Return the (X, Y) coordinate for the center point of the cell that contains the specified text.  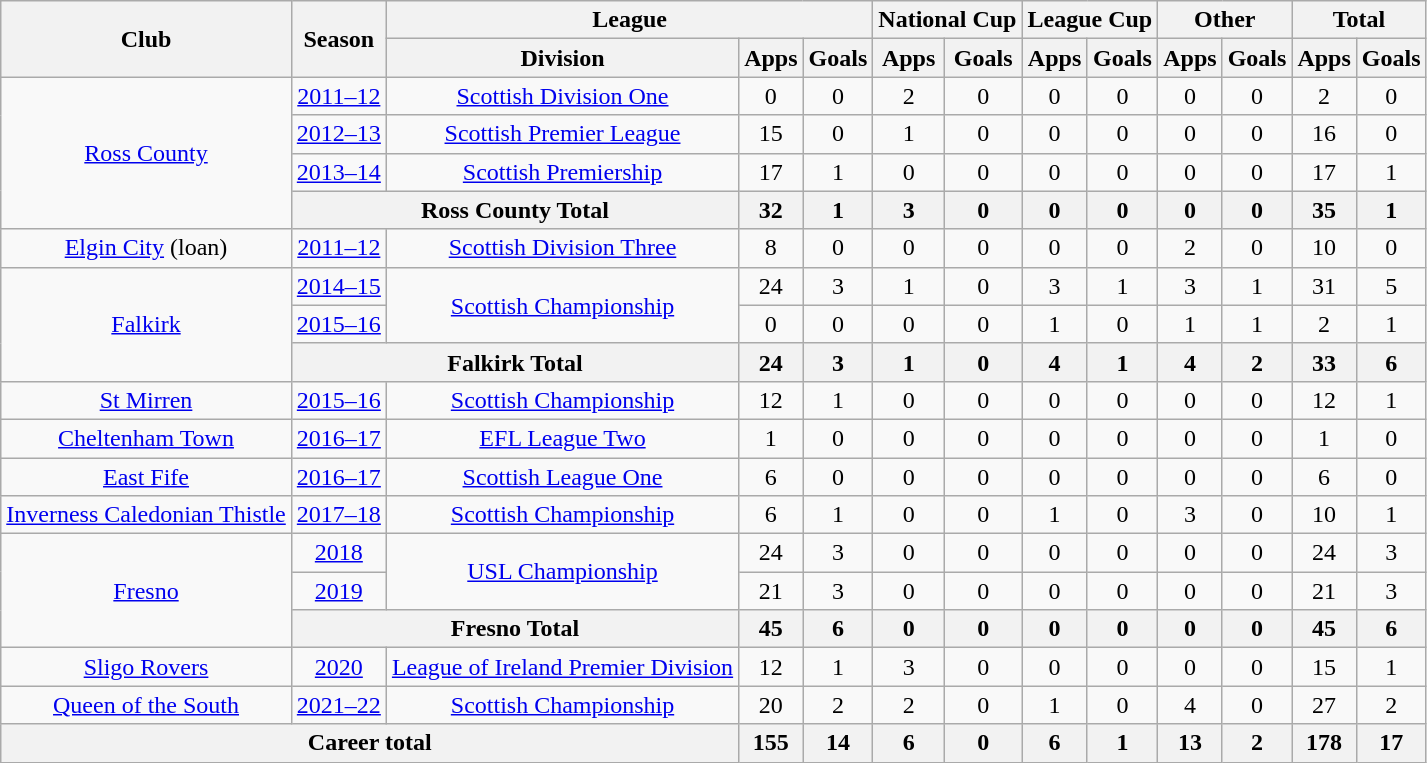
East Fife (146, 477)
USL Championship (562, 572)
5 (1391, 286)
2020 (338, 667)
Scottish Premiership (562, 172)
2013–14 (338, 172)
2014–15 (338, 286)
Scottish League One (562, 477)
31 (1324, 286)
Career total (370, 743)
33 (1324, 362)
Fresno (146, 591)
20 (771, 705)
14 (838, 743)
Division (562, 58)
35 (1324, 210)
League Cup (1090, 20)
EFL League Two (562, 438)
Queen of the South (146, 705)
8 (771, 248)
Ross County Total (514, 210)
National Cup (948, 20)
Falkirk Total (514, 362)
13 (1190, 743)
Ross County (146, 153)
Falkirk (146, 324)
32 (771, 210)
St Mirren (146, 400)
2021–22 (338, 705)
2017–18 (338, 515)
Sligo Rovers (146, 667)
Inverness Caledonian Thistle (146, 515)
Scottish Premier League (562, 134)
League (629, 20)
Scottish Division Three (562, 248)
Fresno Total (514, 629)
Total (1359, 20)
16 (1324, 134)
League of Ireland Premier Division (562, 667)
155 (771, 743)
2018 (338, 553)
Club (146, 39)
Other (1225, 20)
Season (338, 39)
Scottish Division One (562, 96)
Elgin City (loan) (146, 248)
27 (1324, 705)
Cheltenham Town (146, 438)
2012–13 (338, 134)
2019 (338, 591)
178 (1324, 743)
